Return the (x, y) coordinate for the center point of the cell that contains the specified text.  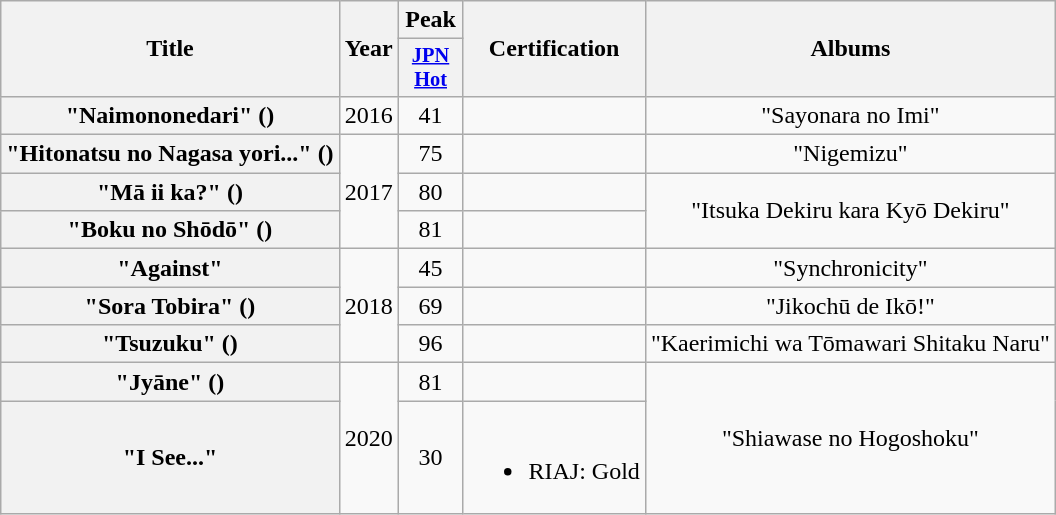
2016 (368, 115)
Albums (850, 49)
80 (430, 192)
"Against" (170, 268)
"Sayonara no Imi" (850, 115)
"Sora Tobira" () (170, 306)
Certification (554, 49)
JPNHot (430, 68)
69 (430, 306)
45 (430, 268)
"Naimononedari" () (170, 115)
"Boku no Shōdō" () (170, 230)
96 (430, 344)
75 (430, 154)
41 (430, 115)
Peak (430, 20)
RIAJ: Gold (554, 458)
Year (368, 49)
"Shiawase no Hogoshoku" (850, 438)
Title (170, 49)
"Synchronicity" (850, 268)
2017 (368, 192)
"Jyāne" () (170, 382)
"Hitonatsu no Nagasa yori..." () (170, 154)
"Mā ii ka?" () (170, 192)
"Itsuka Dekiru kara Kyō Dekiru" (850, 211)
2020 (368, 438)
"Jikochū de Ikō!" (850, 306)
2018 (368, 306)
"I See..." (170, 458)
30 (430, 458)
"Kaerimichi wa Tōmawari Shitaku Naru" (850, 344)
"Nigemizu" (850, 154)
"Tsuzuku" () (170, 344)
